From the cell containing the given text, extract its center point as [x, y] coordinate. 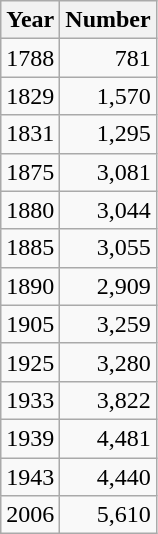
3,055 [108, 248]
1939 [30, 438]
781 [108, 58]
4,481 [108, 438]
1925 [30, 362]
1831 [30, 134]
2,909 [108, 286]
1880 [30, 210]
1905 [30, 324]
1,570 [108, 96]
1933 [30, 400]
Number [108, 20]
1788 [30, 58]
3,081 [108, 172]
1,295 [108, 134]
1829 [30, 96]
1943 [30, 477]
4,440 [108, 477]
3,044 [108, 210]
3,280 [108, 362]
Year [30, 20]
3,822 [108, 400]
1890 [30, 286]
2006 [30, 515]
3,259 [108, 324]
1885 [30, 248]
5,610 [108, 515]
1875 [30, 172]
